Scan for the cell matching the given text and deliver its [X, Y] coordinate at center. 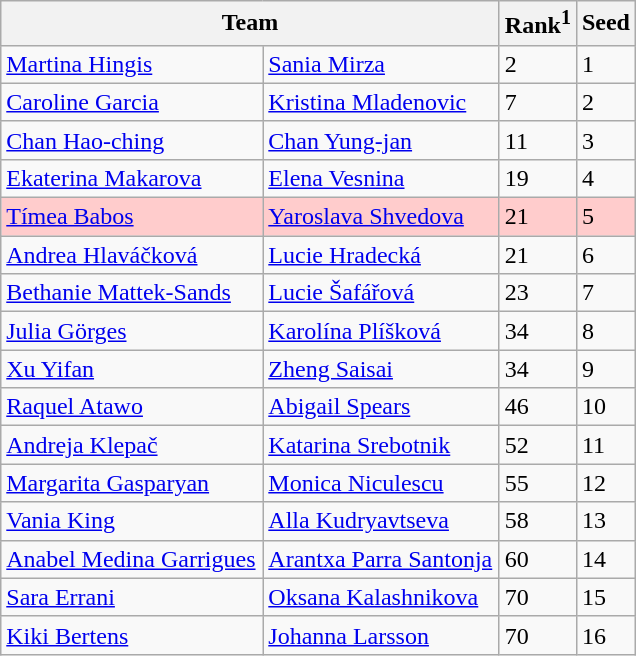
9 [606, 369]
58 [538, 521]
4 [606, 178]
Yaroslava Shvedova [382, 217]
Bethanie Mattek-Sands [132, 293]
Martina Hingis [132, 64]
6 [606, 255]
12 [606, 483]
Caroline Garcia [132, 102]
Kristina Mladenovic [382, 102]
Kiki Bertens [132, 635]
Arantxa Parra Santonja [382, 559]
Anabel Medina Garrigues [132, 559]
19 [538, 178]
3 [606, 140]
13 [606, 521]
Raquel Atawo [132, 407]
Chan Yung-jan [382, 140]
Julia Görges [132, 331]
10 [606, 407]
Rank1 [538, 24]
Lucie Šafářová [382, 293]
Chan Hao-ching [132, 140]
Team [250, 24]
55 [538, 483]
Zheng Saisai [382, 369]
23 [538, 293]
Andrea Hlaváčková [132, 255]
Alla Kudryavtseva [382, 521]
8 [606, 331]
15 [606, 597]
Sara Errani [132, 597]
52 [538, 445]
Xu Yifan [132, 369]
Katarina Srebotnik [382, 445]
Oksana Kalashnikova [382, 597]
Tímea Babos [132, 217]
Ekaterina Makarova [132, 178]
Margarita Gasparyan [132, 483]
Monica Niculescu [382, 483]
Seed [606, 24]
16 [606, 635]
Lucie Hradecká [382, 255]
Sania Mirza [382, 64]
60 [538, 559]
14 [606, 559]
Johanna Larsson [382, 635]
Abigail Spears [382, 407]
Vania King [132, 521]
46 [538, 407]
1 [606, 64]
Karolína Plíšková [382, 331]
Andreja Klepač [132, 445]
5 [606, 217]
Elena Vesnina [382, 178]
